For the text-containing cell, return its midpoint in [X, Y] coordinate format. 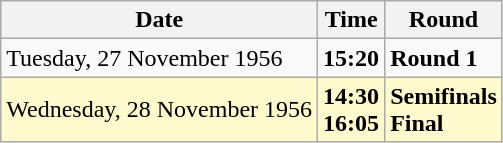
14:3016:05 [352, 110]
SemifinalsFinal [444, 110]
Round 1 [444, 58]
Tuesday, 27 November 1956 [160, 58]
Round [444, 20]
Date [160, 20]
15:20 [352, 58]
Time [352, 20]
Wednesday, 28 November 1956 [160, 110]
